Return the (x, y) coordinate for the center point of the cell that contains the specified text.  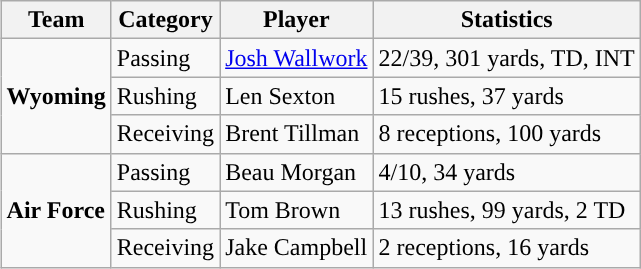
15 rushes, 37 yards (506, 96)
Len Sexton (296, 96)
22/39, 301 yards, TD, INT (506, 58)
2 receptions, 16 yards (506, 248)
4/10, 34 yards (506, 172)
Team (56, 20)
Beau Morgan (296, 172)
Statistics (506, 20)
Wyoming (56, 96)
Brent Tillman (296, 134)
13 rushes, 99 yards, 2 TD (506, 210)
Tom Brown (296, 210)
Jake Campbell (296, 248)
Air Force (56, 210)
Josh Wallwork (296, 58)
Category (165, 20)
Player (296, 20)
8 receptions, 100 yards (506, 134)
